Return the [x, y] coordinate for the center point of the cell that contains the specified text.  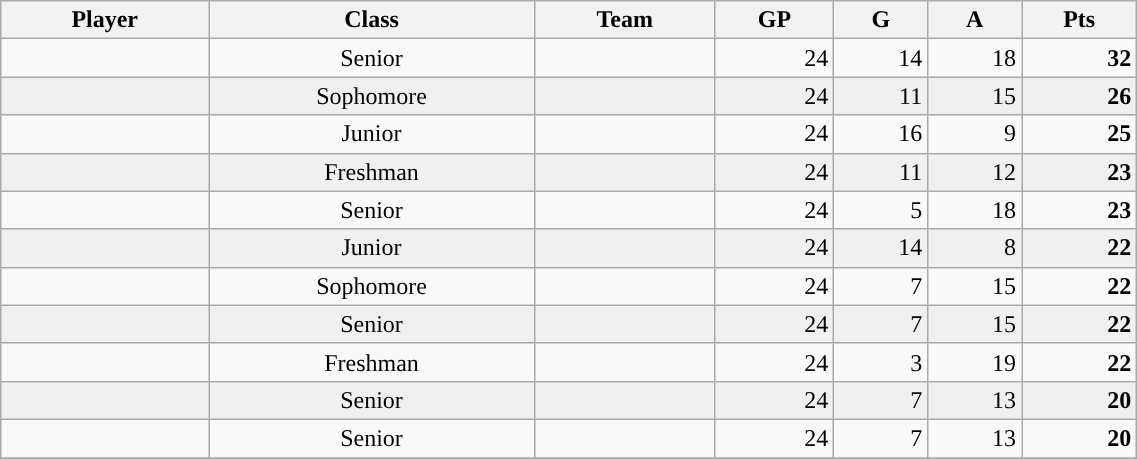
Pts [1080, 20]
26 [1080, 96]
9 [975, 134]
3 [881, 362]
GP [774, 20]
Class [372, 20]
G [881, 20]
25 [1080, 134]
19 [975, 362]
16 [881, 134]
32 [1080, 58]
8 [975, 248]
A [975, 20]
Team [624, 20]
5 [881, 210]
12 [975, 172]
Player [105, 20]
